Output the [x, y] coordinate of the center of the cell containing the given text.  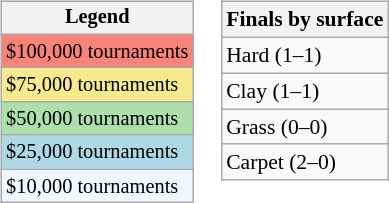
Grass (0–0) [304, 127]
Carpet (2–0) [304, 162]
Legend [97, 18]
Hard (1–1) [304, 55]
$75,000 tournaments [97, 85]
$10,000 tournaments [97, 186]
$25,000 tournaments [97, 152]
Finals by surface [304, 20]
Clay (1–1) [304, 91]
$100,000 tournaments [97, 51]
$50,000 tournaments [97, 119]
